From the cell containing the given text, extract its center point as [x, y] coordinate. 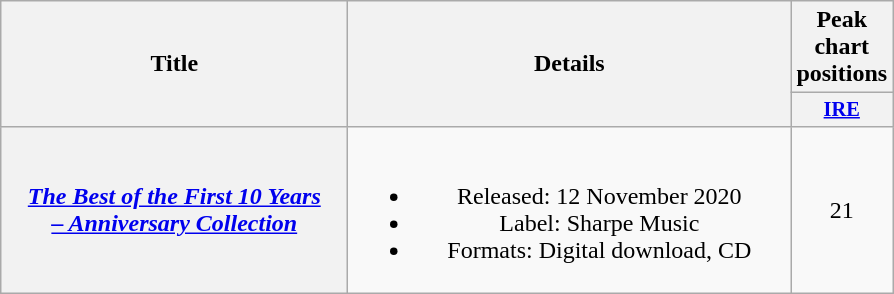
The Best of the First 10 Years– Anniversary Collection [174, 210]
Peak chart positions [842, 47]
Title [174, 64]
Released: 12 November 2020Label: Sharpe MusicFormats: Digital download, CD [570, 210]
IRE [842, 110]
21 [842, 210]
Details [570, 64]
